Find where the given text appears and provide that cell's center as [x, y] coordinate. 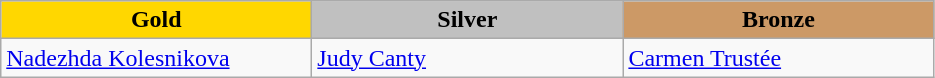
Silver [468, 20]
Bronze [778, 20]
Carmen Trustée [778, 58]
Gold [156, 20]
Nadezhda Kolesnikova [156, 58]
Judy Canty [468, 58]
